Identify which cell holds the provided text, then report its [x, y] central coordinate. 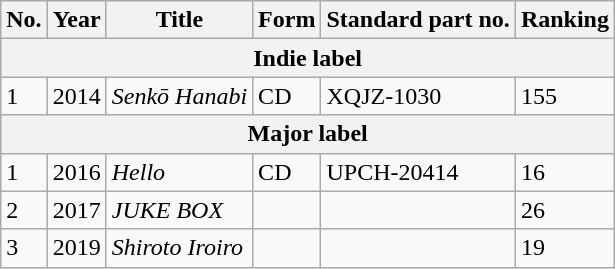
16 [564, 172]
2017 [76, 210]
Senkō Hanabi [179, 96]
Title [179, 20]
Shiroto Iroiro [179, 248]
2016 [76, 172]
Indie label [308, 58]
Hello [179, 172]
Standard part no. [418, 20]
2014 [76, 96]
3 [24, 248]
XQJZ-1030 [418, 96]
26 [564, 210]
2 [24, 210]
Major label [308, 134]
Form [287, 20]
Ranking [564, 20]
19 [564, 248]
UPCH-20414 [418, 172]
JUKE BOX [179, 210]
No. [24, 20]
155 [564, 96]
2019 [76, 248]
Year [76, 20]
